Return [x, y] of the center of cell containing provided text 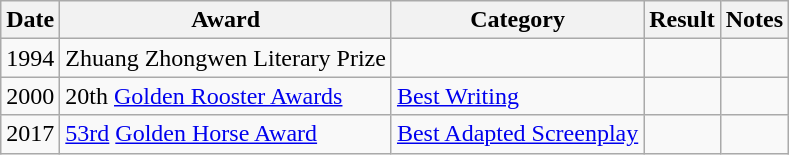
53rd Golden Horse Award [226, 134]
Result [682, 20]
20th Golden Rooster Awards [226, 96]
2000 [30, 96]
1994 [30, 58]
Award [226, 20]
Best Writing [517, 96]
Zhuang Zhongwen Literary Prize [226, 58]
Notes [754, 20]
Best Adapted Screenplay [517, 134]
Category [517, 20]
2017 [30, 134]
Date [30, 20]
